Return the [X, Y] coordinate for the center point of the cell that contains the specified text.  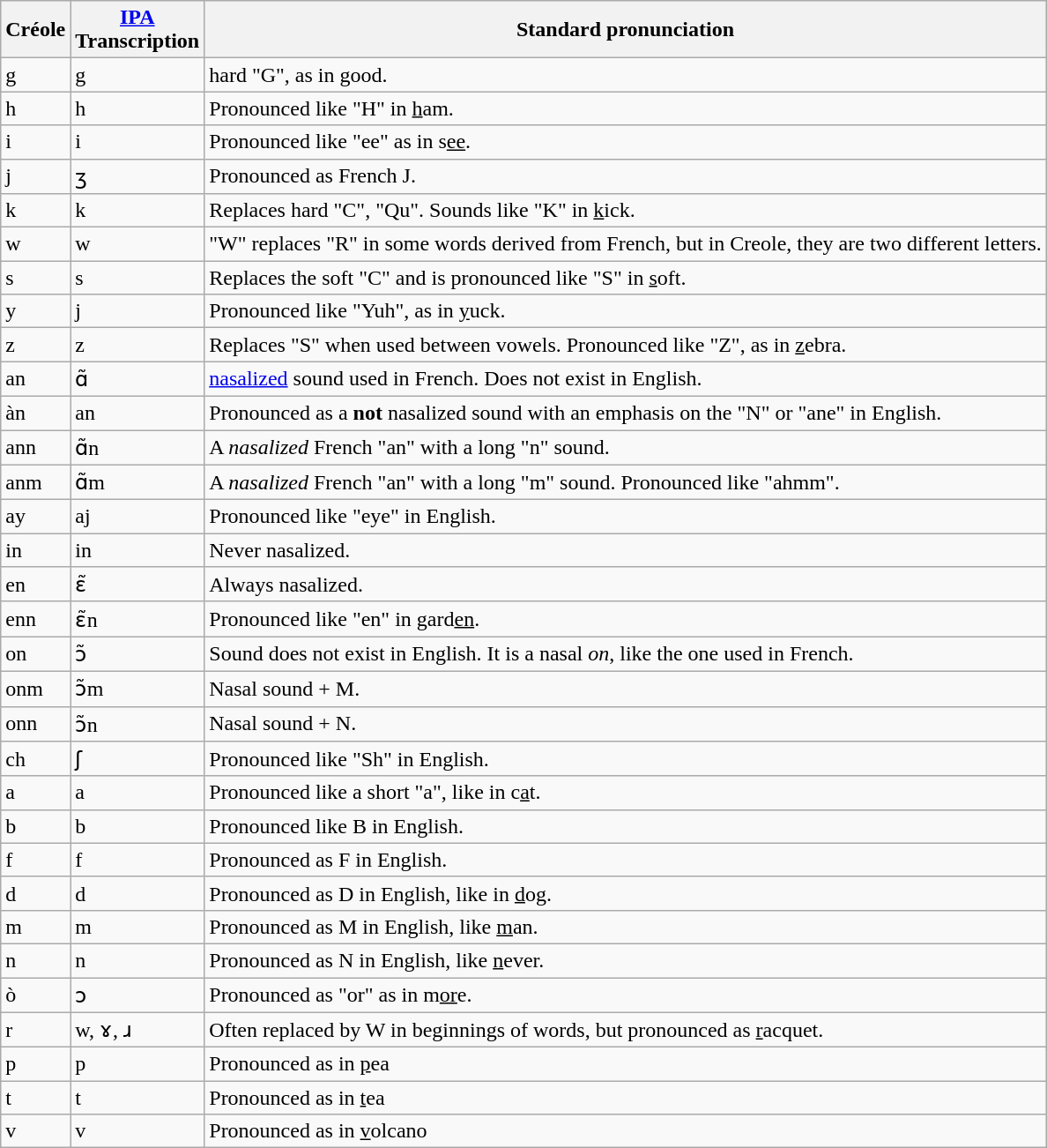
ɔ [137, 995]
Pronounced like B in English. [626, 826]
Pronounced as D in English, like in dog. [626, 893]
ɑ̃n [137, 448]
r [35, 1030]
Pronounced like "en" in garden. [626, 619]
ɔ̃m [137, 689]
Pronounced like a short "a", like in cat. [626, 793]
Often replaced by W in beginnings of words, but pronounced as racquet. [626, 1030]
Sound does not exist in English. It is a nasal on, like the one used in French. [626, 654]
anm [35, 482]
Pronounced as a not nasalized sound with an emphasis on the "N" or "ane" in English. [626, 413]
A nasalized French "an" with a long "n" sound. [626, 448]
ay [35, 517]
Nasal sound + M. [626, 689]
Pronounced like "ee" as in see. [626, 142]
Replaces the soft "C" and is pronounced like "S" in soft. [626, 278]
Pronounced like "eye" in English. [626, 517]
Standard pronunciation [626, 30]
ɔ̃ [137, 654]
Pronounced as F in English. [626, 860]
on [35, 654]
Créole [35, 30]
Pronounced as in pea [626, 1064]
ɛ̃ [137, 585]
onn [35, 724]
Never nasalized. [626, 550]
ɛ̃n [137, 619]
y [35, 311]
ʒ [137, 176]
ò [35, 995]
onm [35, 689]
ann [35, 448]
Pronounced like "Sh" in English. [626, 759]
enn [35, 619]
w, ɤ, ɹ [137, 1030]
Pronounced as M in English, like man. [626, 927]
nasalized sound used in French. Does not exist in English. [626, 379]
Pronounced as "or" as in more. [626, 995]
Pronounced as French J. [626, 176]
hard "G", as in good. [626, 75]
"W" replaces "R" in some words derived from French, but in Creole, they are two different letters. [626, 244]
Pronounced like "H" in ham. [626, 108]
ch [35, 759]
IPATranscription [137, 30]
Replaces "S" when used between vowels. Pronounced like "Z", as in zebra. [626, 345]
en [35, 585]
Pronounced as N in English, like never. [626, 960]
Pronounced like "Yuh", as in yuck. [626, 311]
ɑ̃ [137, 379]
ʃ [137, 759]
ɔ̃n [137, 724]
ɑ̃m [137, 482]
Pronounced as in tea [626, 1098]
àn [35, 413]
Nasal sound + N. [626, 724]
Pronounced as in volcano [626, 1131]
aj [137, 517]
A nasalized French "an" with a long "m" sound. Pronounced like "ahmm". [626, 482]
Always nasalized. [626, 585]
Replaces hard "C", "Qu". Sounds like "K" in kick. [626, 211]
